Output the [X, Y] coordinate of the center of the cell containing the given text.  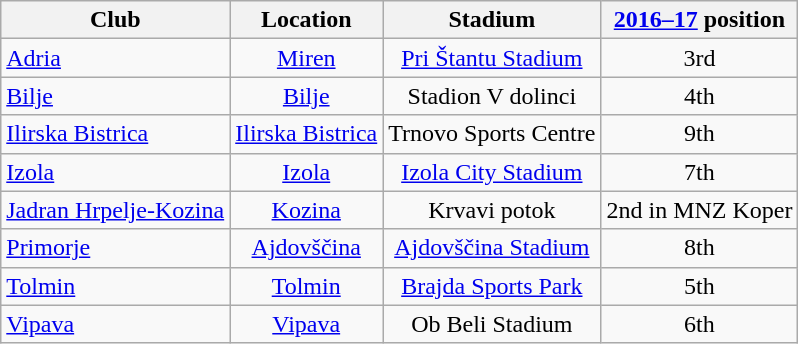
Club [116, 20]
Jadran Hrpelje-Kozina [116, 210]
Miren [306, 58]
Stadium [492, 20]
Ob Beli Stadium [492, 324]
2nd in MNZ Koper [700, 210]
Primorje [116, 248]
Location [306, 20]
4th [700, 96]
Ajdovščina [306, 248]
Adria [116, 58]
2016–17 position [700, 20]
7th [700, 172]
Ajdovščina Stadium [492, 248]
Krvavi potok [492, 210]
Brajda Sports Park [492, 286]
8th [700, 248]
Trnovo Sports Centre [492, 134]
Kozina [306, 210]
5th [700, 286]
Izola City Stadium [492, 172]
3rd [700, 58]
6th [700, 324]
9th [700, 134]
Pri Štantu Stadium [492, 58]
Stadion V dolinci [492, 96]
